Capture the cell that displays the provided text and extract its (X, Y) central coordinate. 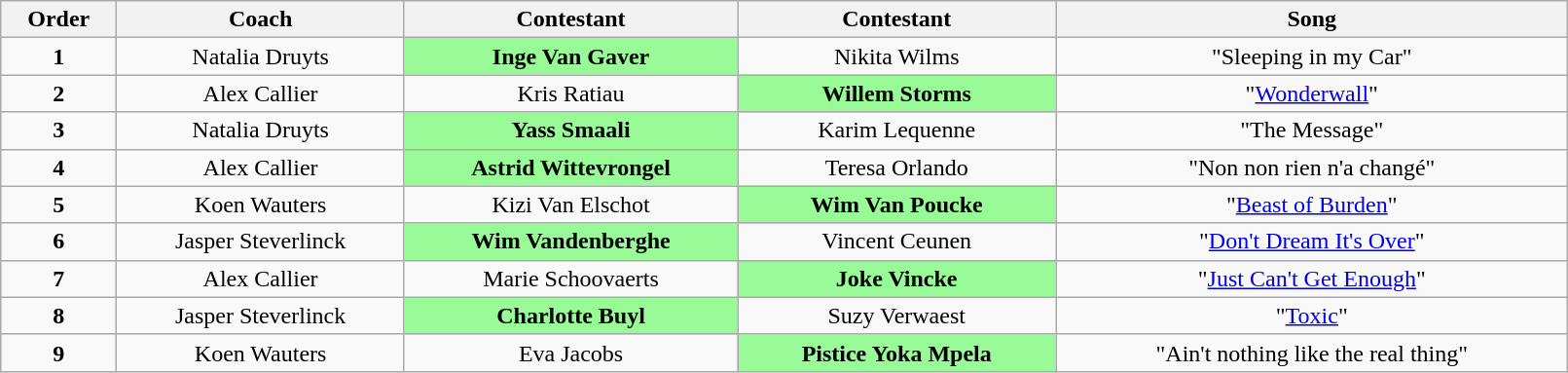
"Toxic" (1312, 316)
9 (58, 353)
Kris Ratiau (570, 93)
"Sleeping in my Car" (1312, 56)
Song (1312, 19)
Teresa Orlando (897, 168)
Wim Vandenberghe (570, 242)
"Don't Dream It's Over" (1312, 242)
"Wonderwall" (1312, 93)
Willem Storms (897, 93)
"Beast of Burden" (1312, 205)
4 (58, 168)
Wim Van Poucke (897, 205)
Coach (261, 19)
Inge Van Gaver (570, 56)
Nikita Wilms (897, 56)
Charlotte Buyl (570, 316)
Karim Lequenne (897, 131)
"The Message" (1312, 131)
"Ain't nothing like the real thing" (1312, 353)
Yass Smaali (570, 131)
Suzy Verwaest (897, 316)
Order (58, 19)
6 (58, 242)
"Just Can't Get Enough" (1312, 279)
7 (58, 279)
"Non non rien n'a changé" (1312, 168)
Marie Schoovaerts (570, 279)
2 (58, 93)
Pistice Yoka Mpela (897, 353)
5 (58, 205)
Vincent Ceunen (897, 242)
Kizi Van Elschot (570, 205)
3 (58, 131)
8 (58, 316)
Eva Jacobs (570, 353)
Joke Vincke (897, 279)
1 (58, 56)
Astrid Wittevrongel (570, 168)
